Return the (X, Y) coordinate for the center point of the cell that contains the specified text.  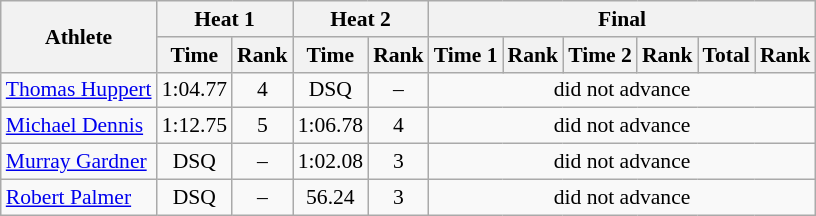
Heat 2 (361, 19)
56.24 (330, 197)
Time 2 (600, 55)
Total (726, 55)
1:12.75 (194, 126)
Thomas Huppert (79, 90)
Michael Dennis (79, 126)
1:02.08 (330, 162)
Robert Palmer (79, 197)
Heat 1 (225, 19)
5 (262, 126)
Final (622, 19)
Time 1 (466, 55)
1:06.78 (330, 126)
Athlete (79, 36)
Murray Gardner (79, 162)
1:04.77 (194, 90)
